Scan for the cell matching the given text and deliver its [X, Y] coordinate at center. 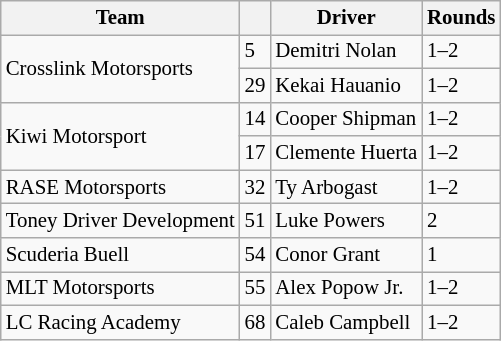
Toney Driver Development [120, 221]
Alex Popow Jr. [346, 288]
Kiwi Motorsport [120, 136]
29 [256, 85]
MLT Motorsports [120, 288]
Ty Arbogast [346, 187]
55 [256, 288]
17 [256, 153]
Clemente Huerta [346, 153]
51 [256, 221]
Team [120, 18]
Rounds [461, 18]
2 [461, 221]
Scuderia Buell [120, 255]
54 [256, 255]
Caleb Campbell [346, 322]
Cooper Shipman [346, 119]
5 [256, 51]
Luke Powers [346, 221]
Demitri Nolan [346, 51]
32 [256, 187]
1 [461, 255]
LC Racing Academy [120, 322]
68 [256, 322]
14 [256, 119]
Conor Grant [346, 255]
Crosslink Motorsports [120, 68]
RASE Motorsports [120, 187]
Driver [346, 18]
Kekai Hauanio [346, 85]
